Pinpoint the cell where the given text exists, returning its (X, Y) midpoint coordinate. 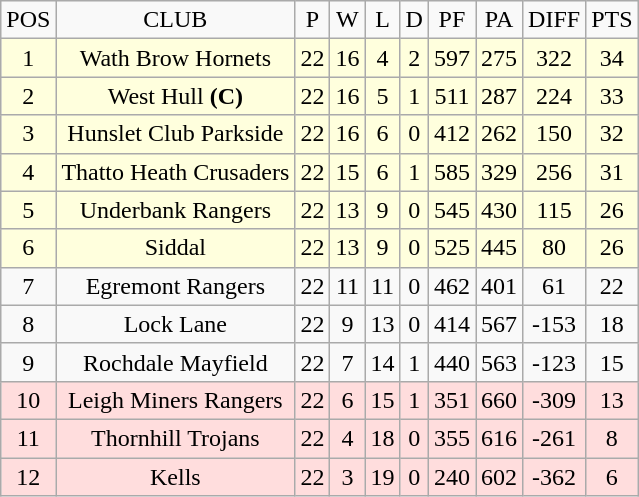
275 (500, 58)
Siddal (176, 248)
Hunslet Club Parkside (176, 134)
240 (452, 477)
12 (28, 477)
32 (612, 134)
-362 (554, 477)
511 (452, 96)
262 (500, 134)
P (312, 20)
PTS (612, 20)
Wath Brow Hornets (176, 58)
PA (500, 20)
445 (500, 248)
-153 (554, 324)
115 (554, 210)
CLUB (176, 20)
597 (452, 58)
L (382, 20)
80 (554, 248)
412 (452, 134)
616 (500, 438)
DIFF (554, 20)
10 (28, 400)
W (348, 20)
34 (612, 58)
660 (500, 400)
Underbank Rangers (176, 210)
414 (452, 324)
462 (452, 286)
Leigh Miners Rangers (176, 400)
-123 (554, 362)
563 (500, 362)
-261 (554, 438)
PF (452, 20)
545 (452, 210)
355 (452, 438)
19 (382, 477)
430 (500, 210)
440 (452, 362)
Rochdale Mayfield (176, 362)
602 (500, 477)
401 (500, 286)
322 (554, 58)
Kells (176, 477)
Thornhill Trojans (176, 438)
61 (554, 286)
33 (612, 96)
351 (452, 400)
329 (500, 172)
150 (554, 134)
West Hull (C) (176, 96)
287 (500, 96)
256 (554, 172)
585 (452, 172)
Thatto Heath Crusaders (176, 172)
Egremont Rangers (176, 286)
567 (500, 324)
D (414, 20)
14 (382, 362)
Lock Lane (176, 324)
-309 (554, 400)
POS (28, 20)
525 (452, 248)
224 (554, 96)
31 (612, 172)
